Detect which cell encompasses the target text, then output its (x, y) center coordinate. 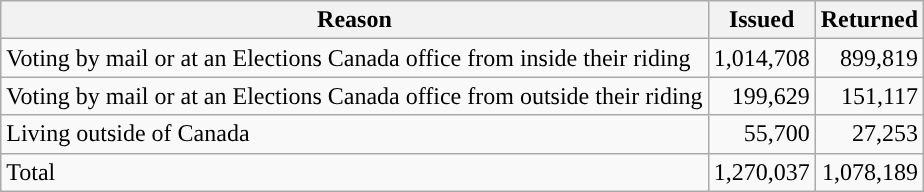
Reason (354, 20)
Issued (762, 20)
1,270,037 (762, 172)
1,078,189 (869, 172)
55,700 (762, 134)
Voting by mail or at an Elections Canada office from inside their riding (354, 58)
27,253 (869, 134)
199,629 (762, 96)
Total (354, 172)
Voting by mail or at an Elections Canada office from outside their riding (354, 96)
Returned (869, 20)
899,819 (869, 58)
1,014,708 (762, 58)
Living outside of Canada (354, 134)
151,117 (869, 96)
